Detect which cell encompasses the target text, then output its (x, y) center coordinate. 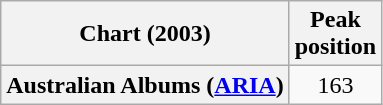
Chart (2003) (145, 34)
Peakposition (335, 34)
Australian Albums (ARIA) (145, 85)
163 (335, 85)
